Provide the (x, y) coordinate of the cell's center where the given text is located.  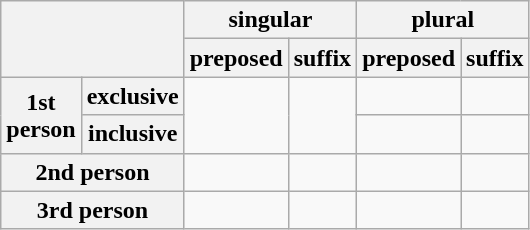
2nd person (92, 172)
exclusive (132, 96)
singular (270, 20)
plural (443, 20)
3rd person (92, 210)
inclusive (132, 134)
1stperson (41, 115)
